Output the (X, Y) coordinate of the center of the cell containing the given text.  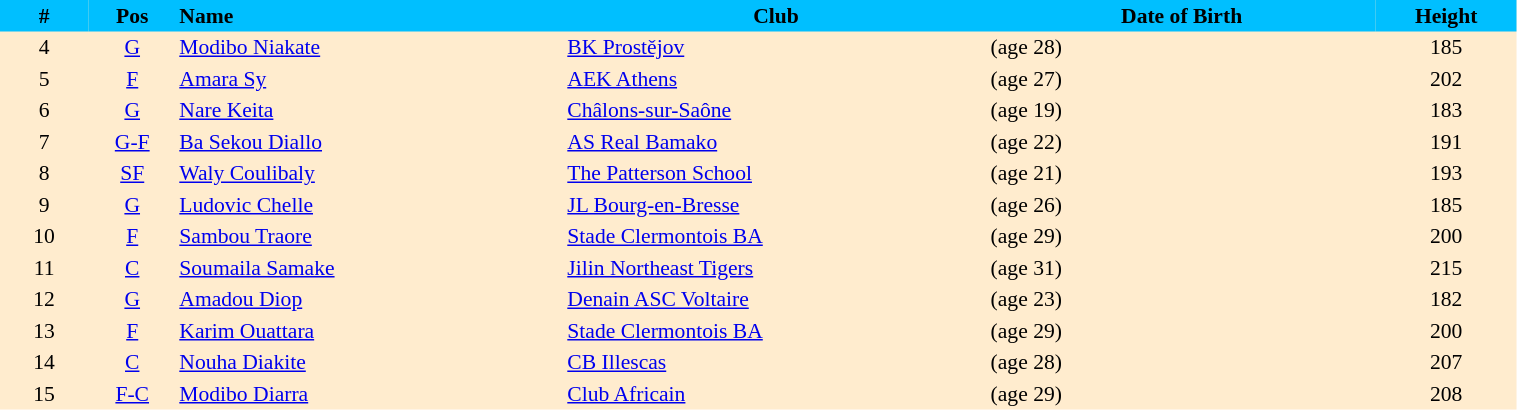
F-C (132, 394)
7 (44, 142)
Sambou Traore (370, 236)
(age 26) (1182, 205)
# (44, 16)
Karim Ouattara (370, 331)
11 (44, 268)
SF (132, 174)
Date of Birth (1182, 16)
AS Real Bamako (776, 142)
Modibo Diarra (370, 394)
Jilin Northeast Tigers (776, 268)
Modibo Niakate (370, 48)
10 (44, 236)
(age 21) (1182, 174)
5 (44, 79)
6 (44, 110)
(age 27) (1182, 79)
Denain ASC Voltaire (776, 300)
Waly Coulibaly (370, 174)
15 (44, 394)
Name (370, 16)
(age 23) (1182, 300)
BK Prostějov (776, 48)
207 (1446, 362)
215 (1446, 268)
Amara Sy (370, 79)
191 (1446, 142)
9 (44, 205)
Ludovic Chelle (370, 205)
Ba Sekou Diallo (370, 142)
CB Illescas (776, 362)
Pos (132, 16)
Club Africain (776, 394)
183 (1446, 110)
The Patterson School (776, 174)
13 (44, 331)
Nouha Diakite (370, 362)
Nare Keita (370, 110)
202 (1446, 79)
8 (44, 174)
AEK Athens (776, 79)
(age 22) (1182, 142)
JL Bourg-en-Bresse (776, 205)
4 (44, 48)
Châlons-sur-Saône (776, 110)
208 (1446, 394)
182 (1446, 300)
(age 19) (1182, 110)
Height (1446, 16)
G-F (132, 142)
(age 31) (1182, 268)
193 (1446, 174)
12 (44, 300)
Soumaila Samake (370, 268)
Amadou Diop (370, 300)
Club (776, 16)
14 (44, 362)
